Identify which cell holds the provided text, then report its [X, Y] central coordinate. 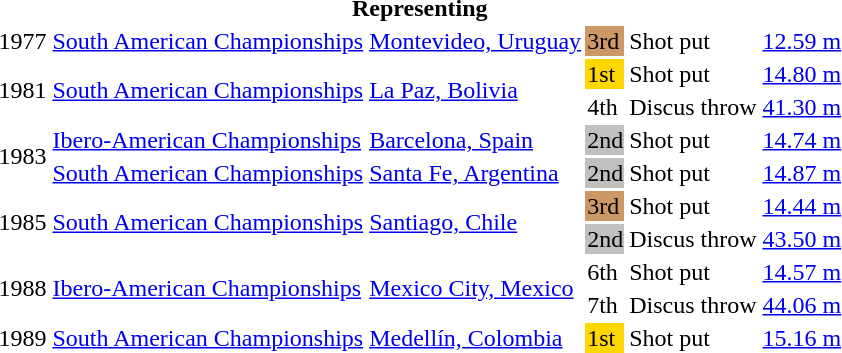
Santa Fe, Argentina [476, 173]
Mexico City, Mexico [476, 288]
4th [606, 107]
Montevideo, Uruguay [476, 41]
La Paz, Bolivia [476, 90]
Santiago, Chile [476, 222]
7th [606, 305]
Barcelona, Spain [476, 140]
Medellín, Colombia [476, 338]
6th [606, 272]
